Scan for the cell matching the given text and deliver its (x, y) coordinate at center. 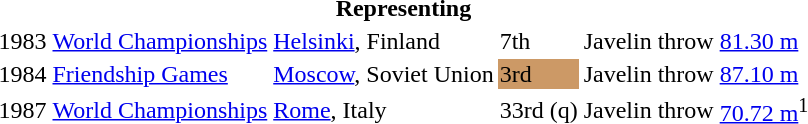
7th (538, 41)
Friendship Games (160, 74)
Helsinki, Finland (384, 41)
3rd (538, 74)
World Championships (160, 41)
Moscow, Soviet Union (384, 74)
